Pinpoint the cell where the given text exists, returning its (x, y) midpoint coordinate. 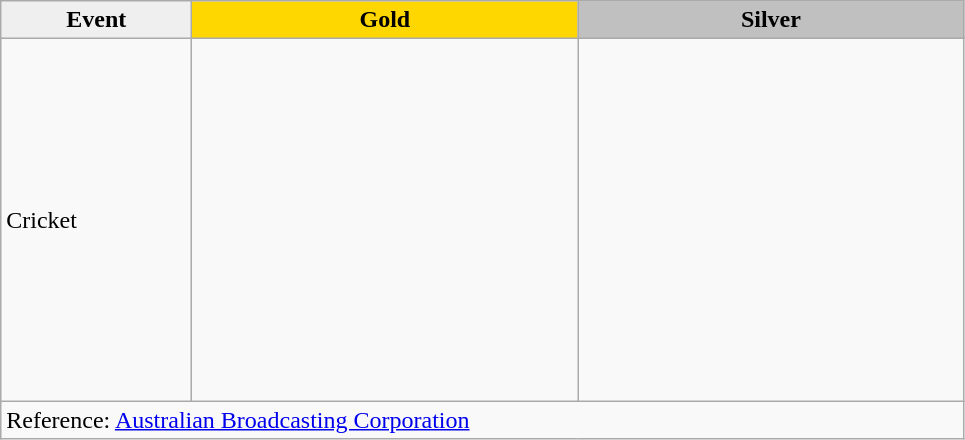
Event (96, 20)
Silver (771, 20)
Cricket (96, 220)
Reference: Australian Broadcasting Corporation (482, 420)
Gold (385, 20)
